From the cell containing the given text, extract its center point as [X, Y] coordinate. 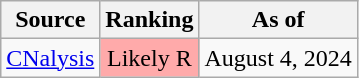
Ranking [150, 20]
Likely R [150, 58]
August 4, 2024 [278, 58]
As of [278, 20]
Source [50, 20]
CNalysis [50, 58]
